Determine the (x, y) coordinate at the center of the cell enclosing the given text.  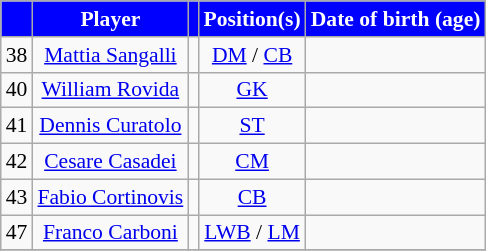
Date of birth (age) (396, 19)
Position(s) (252, 19)
43 (17, 197)
CM (252, 162)
Player (110, 19)
Fabio Cortinovis (110, 197)
40 (17, 90)
38 (17, 55)
41 (17, 126)
47 (17, 233)
ST (252, 126)
LWB / LM (252, 233)
Franco Carboni (110, 233)
Cesare Casadei (110, 162)
DM / CB (252, 55)
William Rovida (110, 90)
GK (252, 90)
42 (17, 162)
Mattia Sangalli (110, 55)
Dennis Curatolo (110, 126)
CB (252, 197)
